From the cell containing the given text, extract its center point as (x, y) coordinate. 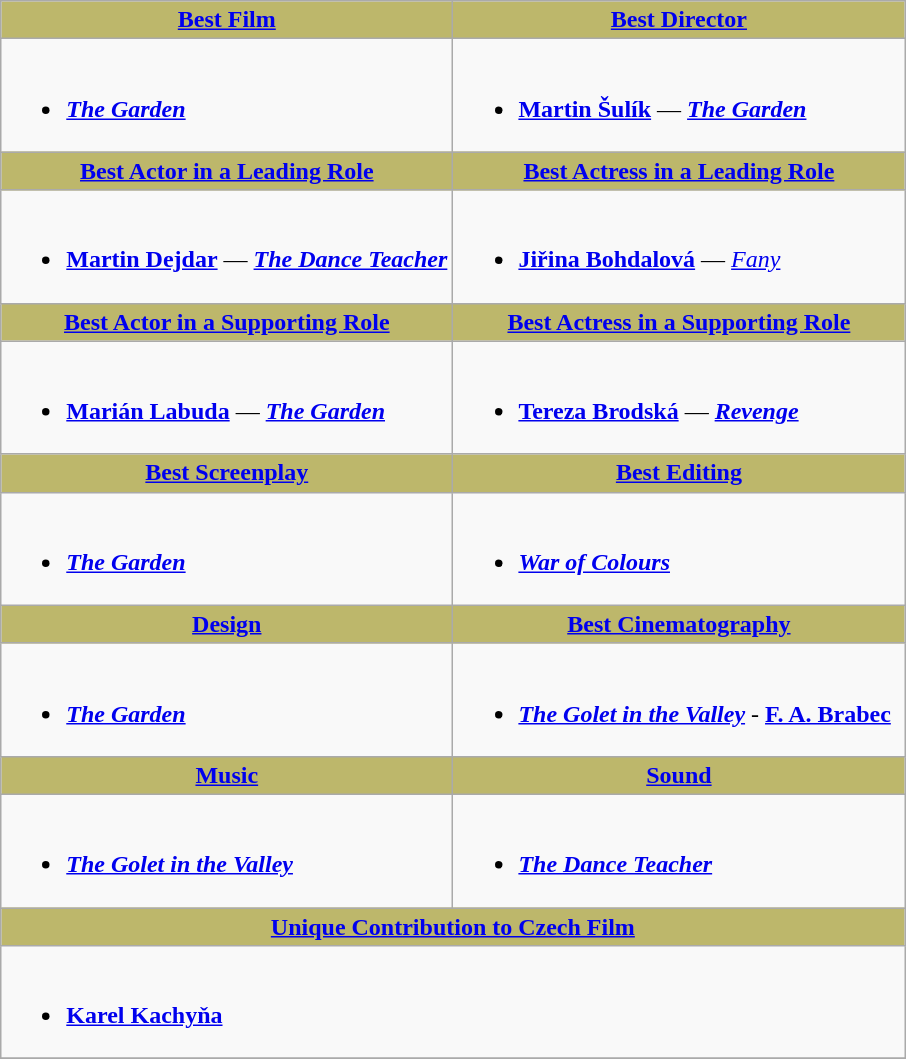
The Golet in the Valley - F. A. Brabec (679, 700)
The Dance Teacher (679, 850)
Best Screenplay (227, 473)
War of Colours (679, 548)
Best Actress in a Supporting Role (679, 322)
Best Film (227, 20)
Marián Labuda — The Garden (227, 398)
Music (227, 775)
Best Editing (679, 473)
The Golet in the Valley (227, 850)
Tereza Brodská — Revenge (679, 398)
Best Cinematography (679, 624)
Martin Dejdar — The Dance Teacher (227, 246)
Best Director (679, 20)
Unique Contribution to Czech Film (453, 927)
Martin Šulík — The Garden (679, 96)
Best Actor in a Supporting Role (227, 322)
Sound (679, 775)
Best Actor in a Leading Role (227, 171)
Best Actress in a Leading Role (679, 171)
Design (227, 624)
Jiřina Bohdalová — Fany (679, 246)
Karel Kachyňa (453, 1002)
